Output the (X, Y) coordinate of the center of the cell containing the given text.  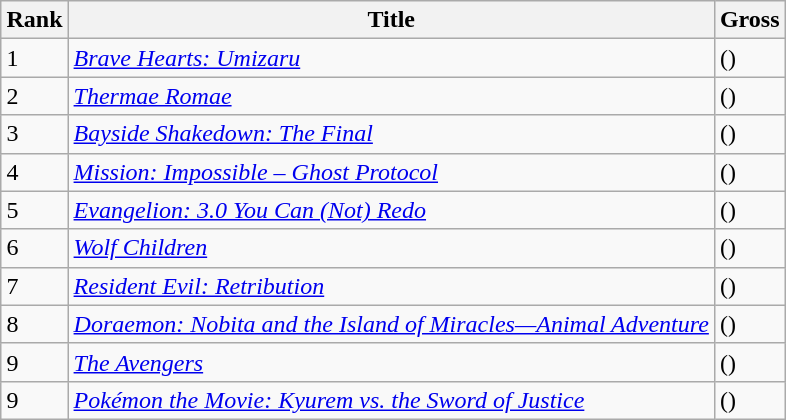
2 (34, 96)
3 (34, 134)
5 (34, 210)
Bayside Shakedown: The Final (391, 134)
Title (391, 20)
Rank (34, 20)
Evangelion: 3.0 You Can (Not) Redo (391, 210)
8 (34, 324)
Pokémon the Movie: Kyurem vs. the Sword of Justice (391, 400)
Doraemon: Nobita and the Island of Miracles—Animal Adventure (391, 324)
The Avengers (391, 362)
1 (34, 58)
Wolf Children (391, 248)
Mission: Impossible – Ghost Protocol (391, 172)
6 (34, 248)
7 (34, 286)
Gross (750, 20)
Thermae Romae (391, 96)
4 (34, 172)
Brave Hearts: Umizaru (391, 58)
Resident Evil: Retribution (391, 286)
